Determine the [X, Y] coordinate at the center of the cell enclosing the given text.  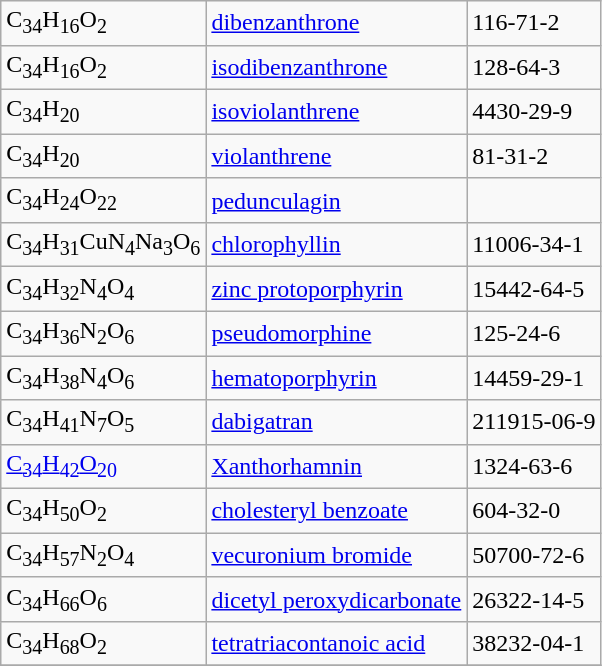
26322-14-5 [534, 599]
15442-64-5 [534, 289]
11006-34-1 [534, 244]
dibenzanthrone [336, 23]
C34H36N2O6 [104, 333]
pedunculagin [336, 200]
211915-06-9 [534, 422]
C34H66O6 [104, 599]
C34H41N7O5 [104, 422]
C34H24O22 [104, 200]
isoviolanthrene [336, 111]
cholesteryl benzoate [336, 511]
C34H42O20 [104, 466]
tetratriacontanoic acid [336, 644]
chlorophyllin [336, 244]
38232-04-1 [534, 644]
C34H50O2 [104, 511]
125-24-6 [534, 333]
C34H31CuN4Na3O6 [104, 244]
C34H32N4O4 [104, 289]
116-71-2 [534, 23]
zinc protoporphyrin [336, 289]
C34H38N4O6 [104, 378]
81-31-2 [534, 156]
dicetyl peroxydicarbonate [336, 599]
C34H57N2O4 [104, 555]
C34H68O2 [104, 644]
14459-29-1 [534, 378]
50700-72-6 [534, 555]
1324-63-6 [534, 466]
pseudomorphine [336, 333]
dabigatran [336, 422]
4430-29-9 [534, 111]
604-32-0 [534, 511]
Xanthorhamnin [336, 466]
hematoporphyrin [336, 378]
vecuronium bromide [336, 555]
128-64-3 [534, 67]
isodibenzanthrone [336, 67]
violanthrene [336, 156]
